Pinpoint the cell where the given text exists, returning its [x, y] midpoint coordinate. 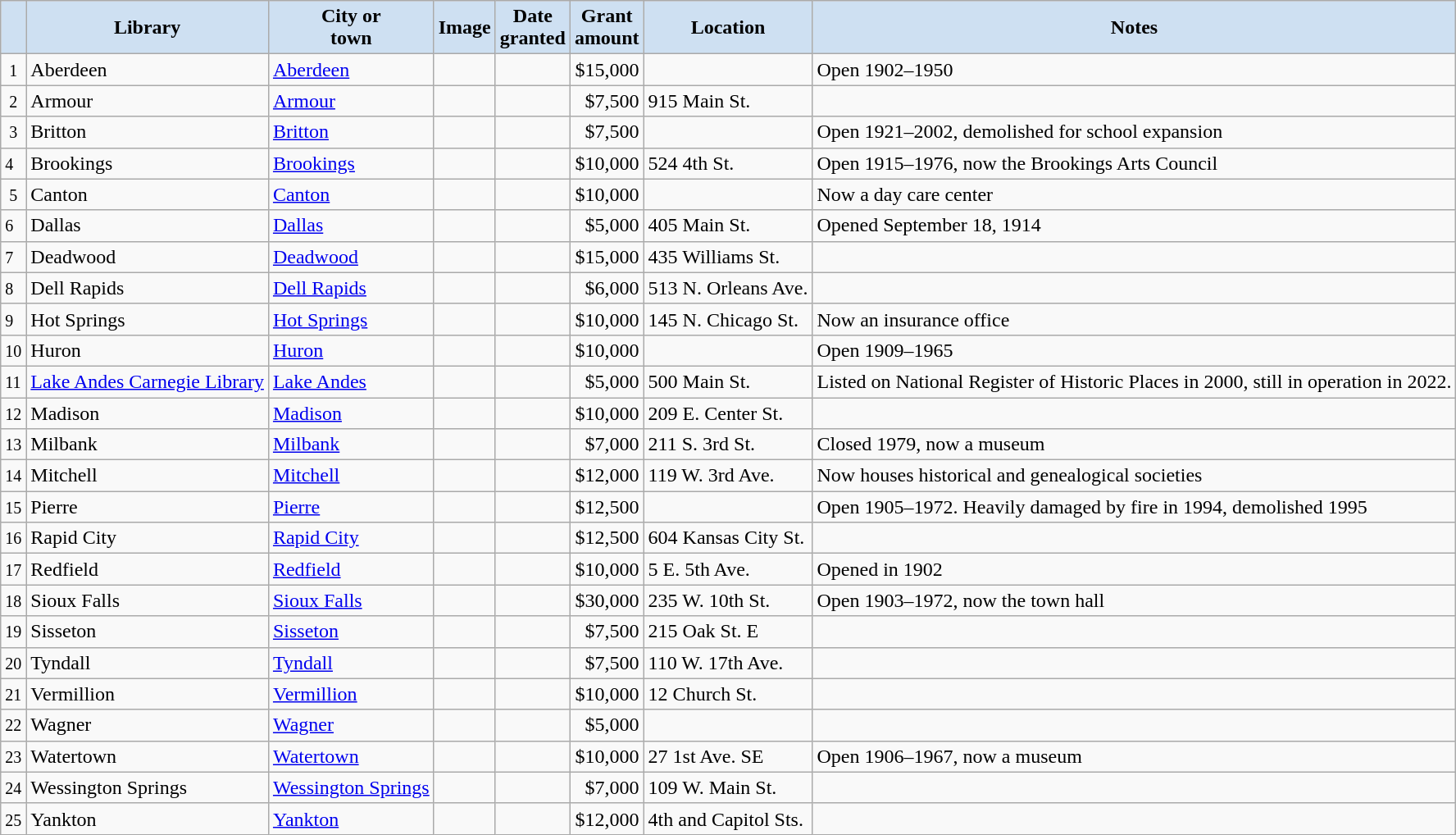
27 1st Ave. SE [728, 756]
Open 1903–1972, now the town hall [1135, 600]
20 [13, 663]
524 4th St. [728, 163]
1 [13, 70]
21 [13, 694]
24 [13, 787]
Library [148, 28]
Lake Andes [351, 381]
604 Kansas City St. [728, 538]
500 Main St. [728, 381]
Location [728, 28]
22 [13, 725]
18 [13, 600]
7 [13, 257]
145 N. Chicago St. [728, 319]
17 [13, 569]
12 Church St. [728, 694]
2 [13, 101]
11 [13, 381]
Opened in 1902 [1135, 569]
513 N. Orleans Ave. [728, 288]
235 W. 10th St. [728, 600]
Opened September 18, 1914 [1135, 226]
23 [13, 756]
Open 1906–1967, now a museum [1135, 756]
209 E. Center St. [728, 413]
Grantamount [607, 28]
Open 1902–1950 [1135, 70]
Dategranted [533, 28]
8 [13, 288]
$30,000 [607, 600]
15 [13, 507]
211 S. 3rd St. [728, 445]
Open 1915–1976, now the Brookings Arts Council [1135, 163]
110 W. 17th Ave. [728, 663]
3 [13, 132]
Open 1909–1965 [1135, 350]
4 [13, 163]
$6,000 [607, 288]
25 [13, 819]
4th and Capitol Sts. [728, 819]
435 Williams St. [728, 257]
13 [13, 445]
9 [13, 319]
Closed 1979, now a museum [1135, 445]
City ortown [351, 28]
Now houses historical and genealogical societies [1135, 476]
5 E. 5th Ave. [728, 569]
215 Oak St. E [728, 632]
109 W. Main St. [728, 787]
Now an insurance office [1135, 319]
16 [13, 538]
Listed on National Register of Historic Places in 2000, still in operation in 2022. [1135, 381]
Lake Andes Carnegie Library [148, 381]
6 [13, 226]
5 [13, 194]
10 [13, 350]
Image [464, 28]
119 W. 3rd Ave. [728, 476]
405 Main St. [728, 226]
19 [13, 632]
Open 1921–2002, demolished for school expansion [1135, 132]
14 [13, 476]
Open 1905–1972. Heavily damaged by fire in 1994, demolished 1995 [1135, 507]
12 [13, 413]
Notes [1135, 28]
Now a day care center [1135, 194]
915 Main St. [728, 101]
